Extract the [X, Y] coordinate from the center of the cell holding the provided text.  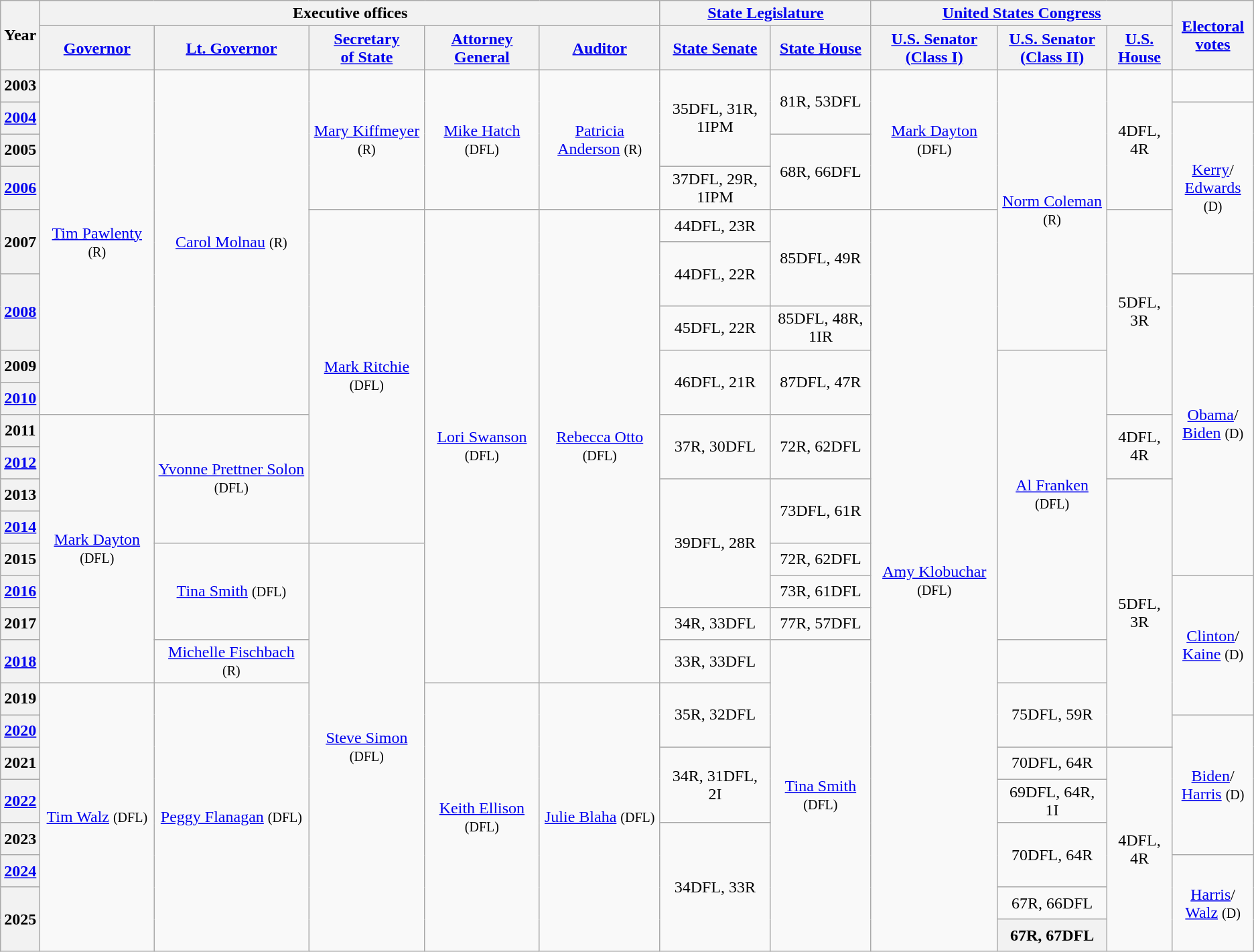
Clinton/Kaine (D) [1212, 644]
81R, 53DFL [820, 102]
State Legislature [765, 13]
Keith Ellison (DFL) [482, 817]
2014 [20, 527]
2024 [20, 871]
Rebecca Otto (DFL) [600, 446]
35DFL, 31R, 1IPM [715, 118]
Amy Klobuchar (DFL) [934, 580]
State House [820, 48]
U.S. Senator(Class I) [934, 48]
2010 [20, 398]
67R, 66DFL [1052, 903]
2023 [20, 839]
85DFL, 48R, 1IR [820, 328]
2012 [20, 462]
67R, 67DFL [1052, 935]
2022 [20, 801]
Patricia Anderson (R) [600, 139]
68R, 66DFL [820, 172]
2025 [20, 919]
2004 [20, 118]
2008 [20, 312]
85DFL, 49R [820, 258]
34R, 31DFL, 2I [715, 785]
Year [20, 35]
U.S. Senator(Class II) [1052, 48]
Mike Hatch (DFL) [482, 139]
2007 [20, 242]
2009 [20, 366]
39DFL, 28R [715, 543]
77R, 57DFL [820, 623]
Obama/Biden (D) [1212, 425]
34R, 33DFL [715, 623]
69DFL, 64R, 1I [1052, 801]
AttorneyGeneral [482, 48]
Mary Kiffmeyer (R) [367, 139]
2016 [20, 591]
Executive offices [350, 13]
2018 [20, 661]
Tim Pawlenty (R) [97, 242]
2015 [20, 559]
Lori Swanson (DFL) [482, 446]
35R, 32DFL [715, 715]
Norm Coleman (R) [1052, 210]
United States Congress [1022, 13]
45DFL, 22R [715, 328]
Lt. Governor [232, 48]
Julie Blaha (DFL) [600, 817]
Steve Simon (DFL) [367, 747]
44DFL, 23R [715, 226]
Biden/Harris (D) [1212, 785]
State Senate [715, 48]
Auditor [600, 48]
Harris/Walz (D) [1212, 903]
44DFL, 22R [715, 274]
2011 [20, 430]
87DFL, 47R [820, 382]
37R, 30DFL [715, 446]
2003 [20, 86]
2006 [20, 188]
73DFL, 61R [820, 511]
37DFL, 29R, 1IPM [715, 188]
33R, 33DFL [715, 661]
Kerry/Edwards (D) [1212, 188]
75DFL, 59R [1052, 715]
2021 [20, 763]
Secretaryof State [367, 48]
73R, 61DFL [820, 591]
2017 [20, 623]
Mark Ritchie (DFL) [367, 377]
2013 [20, 494]
Carol Molnau (R) [232, 242]
Michelle Fischbach (R) [232, 661]
Al Franken (DFL) [1052, 494]
34DFL, 33R [715, 887]
2005 [20, 150]
Governor [97, 48]
U.S.House [1139, 48]
46DFL, 21R [715, 382]
Peggy Flanagan (DFL) [232, 817]
2020 [20, 731]
Yvonne Prettner Solon (DFL) [232, 478]
Electoral votes [1212, 35]
2019 [20, 699]
Tim Walz (DFL) [97, 817]
